Output the (X, Y) coordinate of the center of the cell containing the given text.  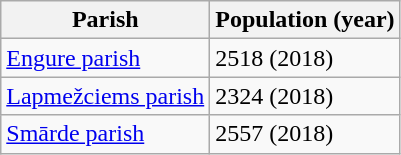
Parish (106, 20)
Engure parish (106, 58)
2557 (2018) (305, 134)
Lapmežciems parish (106, 96)
Population (year) (305, 20)
2324 (2018) (305, 96)
2518 (2018) (305, 58)
Smārde parish (106, 134)
